Pinpoint the cell where the given text exists, returning its (X, Y) midpoint coordinate. 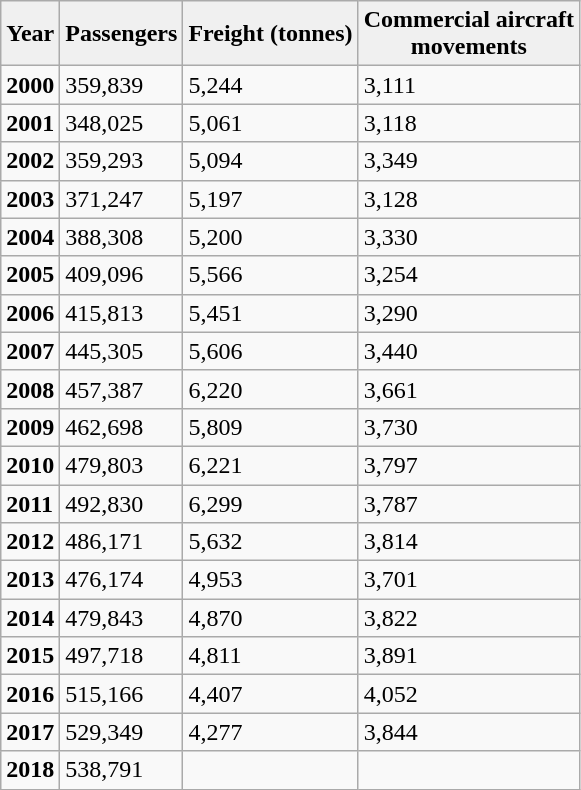
3,290 (468, 313)
2010 (30, 465)
409,096 (122, 275)
5,061 (270, 123)
Freight (tonnes) (270, 34)
2004 (30, 237)
3,118 (468, 123)
3,787 (468, 503)
2006 (30, 313)
2014 (30, 618)
2000 (30, 85)
359,293 (122, 161)
388,308 (122, 237)
2003 (30, 199)
4,277 (270, 732)
4,811 (270, 656)
2008 (30, 389)
4,407 (270, 694)
5,809 (270, 427)
492,830 (122, 503)
3,254 (468, 275)
538,791 (122, 770)
3,730 (468, 427)
3,128 (468, 199)
4,953 (270, 580)
3,701 (468, 580)
5,606 (270, 351)
5,566 (270, 275)
3,111 (468, 85)
462,698 (122, 427)
2012 (30, 542)
Passengers (122, 34)
457,387 (122, 389)
5,451 (270, 313)
5,244 (270, 85)
6,220 (270, 389)
3,891 (468, 656)
359,839 (122, 85)
3,349 (468, 161)
3,330 (468, 237)
4,052 (468, 694)
2013 (30, 580)
2017 (30, 732)
3,814 (468, 542)
5,200 (270, 237)
3,797 (468, 465)
2015 (30, 656)
3,822 (468, 618)
6,299 (270, 503)
5,094 (270, 161)
371,247 (122, 199)
Year (30, 34)
2009 (30, 427)
479,803 (122, 465)
6,221 (270, 465)
3,844 (468, 732)
2018 (30, 770)
5,197 (270, 199)
2005 (30, 275)
2002 (30, 161)
Commercial aircraft movements (468, 34)
529,349 (122, 732)
3,661 (468, 389)
4,870 (270, 618)
497,718 (122, 656)
479,843 (122, 618)
445,305 (122, 351)
3,440 (468, 351)
2007 (30, 351)
2011 (30, 503)
5,632 (270, 542)
515,166 (122, 694)
2001 (30, 123)
486,171 (122, 542)
2016 (30, 694)
415,813 (122, 313)
476,174 (122, 580)
348,025 (122, 123)
